Extract the (x, y) coordinate from the center of the cell holding the provided text.  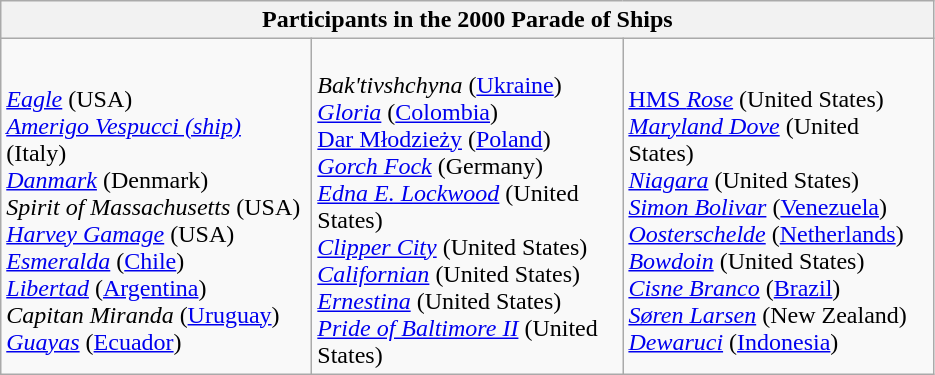
Participants in the 2000 Parade of Ships (468, 20)
